Capture the cell that displays the provided text and extract its (x, y) central coordinate. 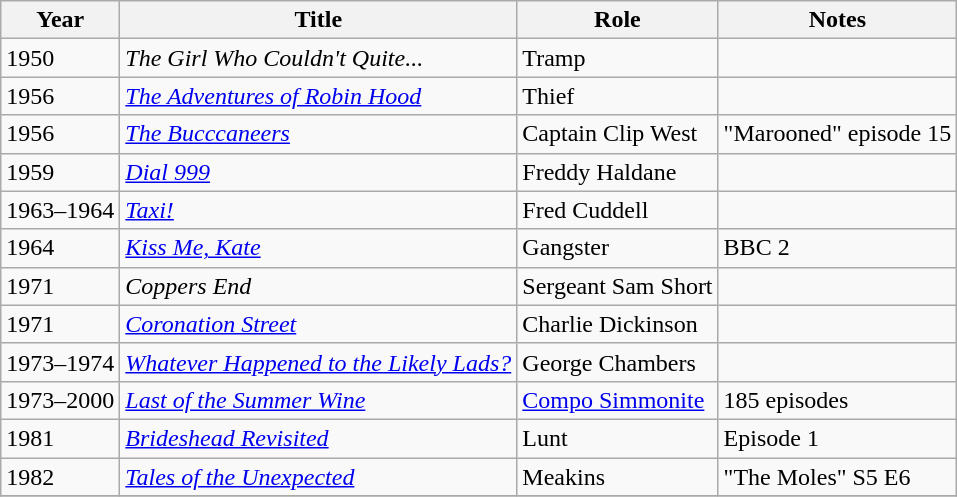
1973–2000 (60, 400)
1964 (60, 248)
Tales of the Unexpected (318, 477)
The Girl Who Couldn't Quite... (318, 58)
1959 (60, 172)
BBC 2 (838, 248)
Year (60, 20)
George Chambers (618, 362)
Sergeant Sam Short (618, 286)
Last of the Summer Wine (318, 400)
Lunt (618, 438)
Coronation Street (318, 324)
1982 (60, 477)
Charlie Dickinson (618, 324)
Fred Cuddell (618, 210)
Tramp (618, 58)
Freddy Haldane (618, 172)
Coppers End (318, 286)
1950 (60, 58)
Meakins (618, 477)
Title (318, 20)
Notes (838, 20)
Brideshead Revisited (318, 438)
Gangster (618, 248)
The Adventures of Robin Hood (318, 96)
"Marooned" episode 15 (838, 134)
Thief (618, 96)
1963–1964 (60, 210)
Captain Clip West (618, 134)
Kiss Me, Kate (318, 248)
Taxi! (318, 210)
1981 (60, 438)
Episode 1 (838, 438)
"The Moles" S5 E6 (838, 477)
185 episodes (838, 400)
Compo Simmonite (618, 400)
1973–1974 (60, 362)
The Bucccaneers (318, 134)
Role (618, 20)
Dial 999 (318, 172)
Whatever Happened to the Likely Lads? (318, 362)
